Extract the (X, Y) coordinate from the center of the cell holding the provided text.  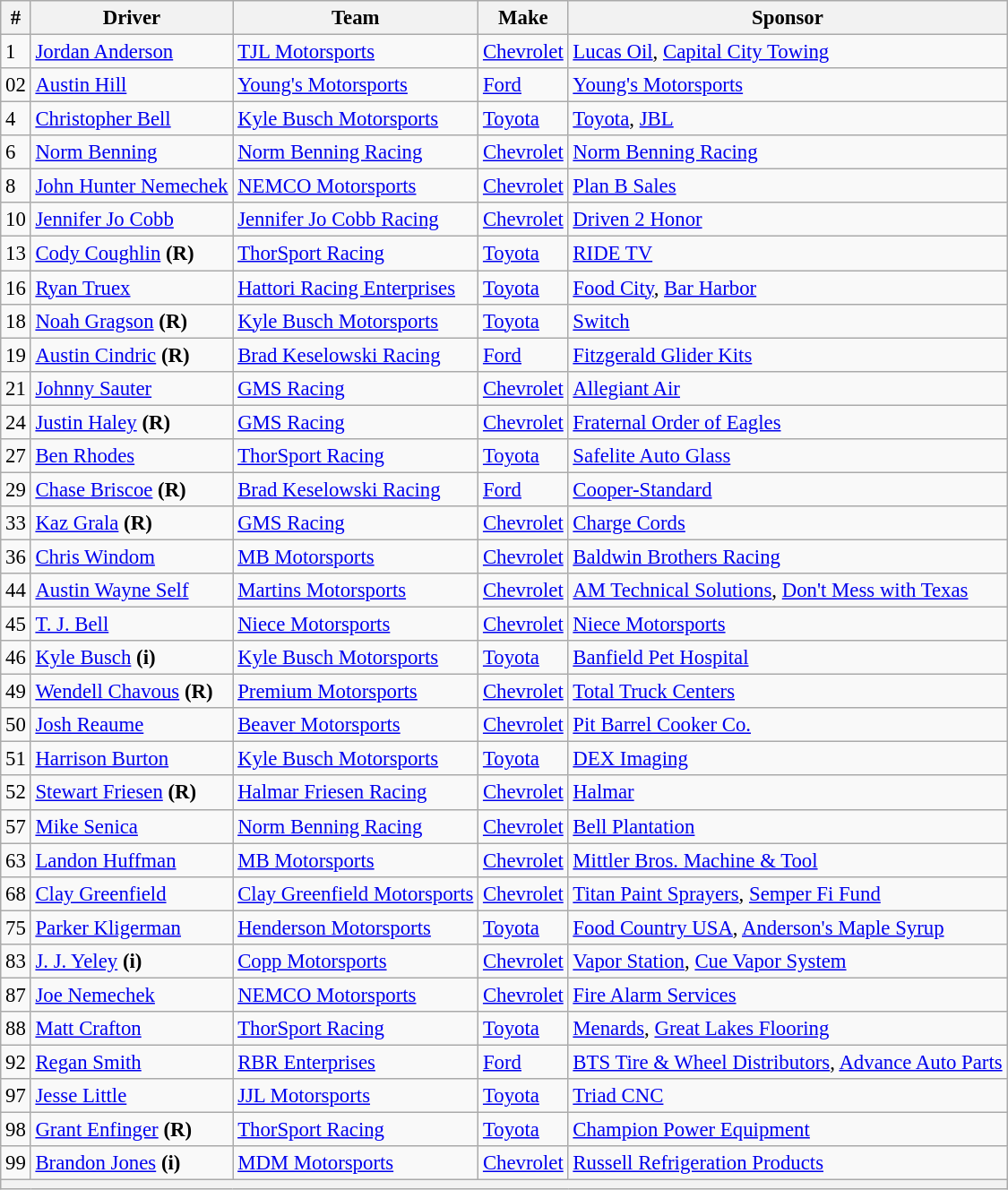
Hattori Racing Enterprises (356, 288)
Austin Cindric (R) (132, 355)
6 (16, 152)
Norm Benning (132, 152)
JJL Motorsports (356, 1096)
Austin Hill (132, 85)
29 (16, 489)
Ben Rhodes (132, 456)
Driver (132, 18)
Allegiant Air (788, 388)
Christopher Bell (132, 119)
8 (16, 186)
Clay Greenfield Motorsports (356, 893)
Charge Cords (788, 523)
TJL Motorsports (356, 52)
Mike Senica (132, 826)
Sponsor (788, 18)
Make (523, 18)
Menards, Great Lakes Flooring (788, 1029)
Ryan Truex (132, 288)
Premium Motorsports (356, 692)
49 (16, 692)
Chase Briscoe (R) (132, 489)
21 (16, 388)
Jesse Little (132, 1096)
Fire Alarm Services (788, 995)
92 (16, 1062)
RBR Enterprises (356, 1062)
Champion Power Equipment (788, 1130)
MDM Motorsports (356, 1163)
Lucas Oil, Capital City Towing (788, 52)
Justin Haley (R) (132, 422)
97 (16, 1096)
Copp Motorsports (356, 961)
RIDE TV (788, 254)
Kaz Grala (R) (132, 523)
51 (16, 759)
Joe Nemechek (132, 995)
BTS Tire & Wheel Distributors, Advance Auto Parts (788, 1062)
Landon Huffman (132, 860)
Grant Enfinger (R) (132, 1130)
63 (16, 860)
33 (16, 523)
Fraternal Order of Eagles (788, 422)
Matt Crafton (132, 1029)
98 (16, 1130)
Safelite Auto Glass (788, 456)
Brandon Jones (i) (132, 1163)
24 (16, 422)
Switch (788, 321)
Vapor Station, Cue Vapor System (788, 961)
10 (16, 220)
Austin Wayne Self (132, 591)
Henderson Motorsports (356, 927)
13 (16, 254)
52 (16, 793)
Parker Kligerman (132, 927)
19 (16, 355)
# (16, 18)
Food Country USA, Anderson's Maple Syrup (788, 927)
Jordan Anderson (132, 52)
1 (16, 52)
Mittler Bros. Machine & Tool (788, 860)
T. J. Bell (132, 625)
18 (16, 321)
Food City, Bar Harbor (788, 288)
Jennifer Jo Cobb Racing (356, 220)
44 (16, 591)
Bell Plantation (788, 826)
DEX Imaging (788, 759)
02 (16, 85)
46 (16, 658)
Pit Barrel Cooker Co. (788, 725)
Halmar (788, 793)
Chris Windom (132, 556)
68 (16, 893)
Harrison Burton (132, 759)
4 (16, 119)
Halmar Friesen Racing (356, 793)
Russell Refrigeration Products (788, 1163)
Wendell Chavous (R) (132, 692)
27 (16, 456)
Titan Paint Sprayers, Semper Fi Fund (788, 893)
Noah Gragson (R) (132, 321)
Johnny Sauter (132, 388)
Cooper-Standard (788, 489)
50 (16, 725)
Baldwin Brothers Racing (788, 556)
75 (16, 927)
Cody Coughlin (R) (132, 254)
36 (16, 556)
Martins Motorsports (356, 591)
87 (16, 995)
J. J. Yeley (i) (132, 961)
57 (16, 826)
Josh Reaume (132, 725)
Fitzgerald Glider Kits (788, 355)
Regan Smith (132, 1062)
16 (16, 288)
Total Truck Centers (788, 692)
AM Technical Solutions, Don't Mess with Texas (788, 591)
99 (16, 1163)
Toyota, JBL (788, 119)
Jennifer Jo Cobb (132, 220)
Kyle Busch (i) (132, 658)
45 (16, 625)
Stewart Friesen (R) (132, 793)
John Hunter Nemechek (132, 186)
Clay Greenfield (132, 893)
83 (16, 961)
Team (356, 18)
Plan B Sales (788, 186)
Banfield Pet Hospital (788, 658)
Beaver Motorsports (356, 725)
Driven 2 Honor (788, 220)
88 (16, 1029)
Triad CNC (788, 1096)
